From the cell containing the given text, extract its center point as [x, y] coordinate. 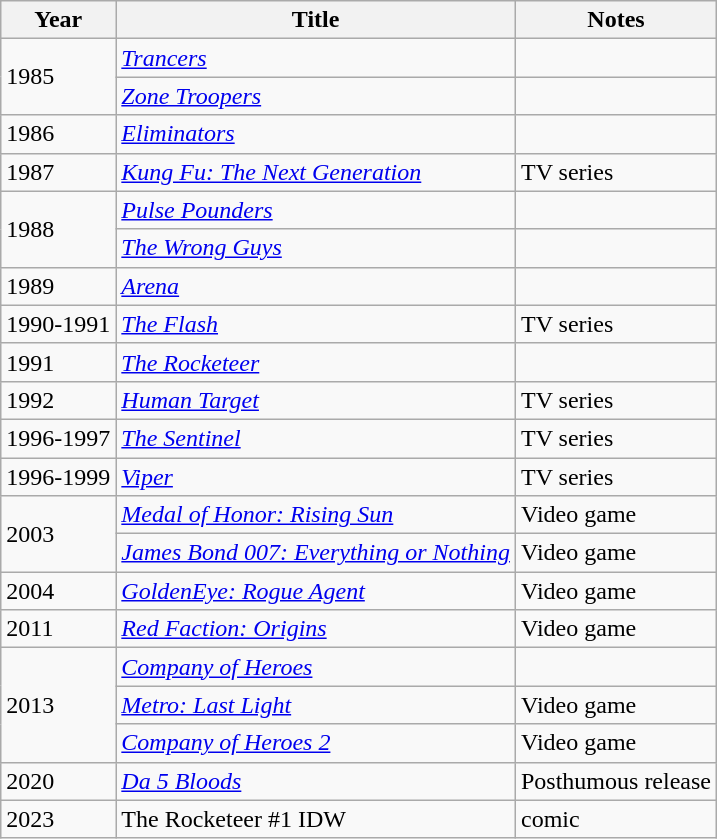
The Flash [316, 324]
Zone Troopers [316, 96]
1991 [58, 362]
GoldenEye: Rogue Agent [316, 591]
1987 [58, 172]
Metro: Last Light [316, 705]
1992 [58, 400]
Red Faction: Origins [316, 629]
1996-1999 [58, 477]
Eliminators [316, 134]
Arena [316, 286]
Year [58, 20]
Posthumous release [616, 781]
Trancers [316, 58]
Title [316, 20]
2011 [58, 629]
1985 [58, 77]
Notes [616, 20]
Human Target [316, 400]
comic [616, 819]
Company of Heroes 2 [316, 743]
Viper [316, 477]
Company of Heroes [316, 667]
The Rocketeer #1 IDW [316, 819]
1989 [58, 286]
2013 [58, 705]
2004 [58, 591]
2003 [58, 534]
The Wrong Guys [316, 248]
James Bond 007: Everything or Nothing [316, 553]
Pulse Pounders [316, 210]
2023 [58, 819]
1986 [58, 134]
1990-1991 [58, 324]
The Rocketeer [316, 362]
2020 [58, 781]
The Sentinel [316, 438]
Da 5 Bloods [316, 781]
Kung Fu: The Next Generation [316, 172]
1988 [58, 229]
Medal of Honor: Rising Sun [316, 515]
1996-1997 [58, 438]
